Scan for the cell matching the given text and deliver its [X, Y] coordinate at center. 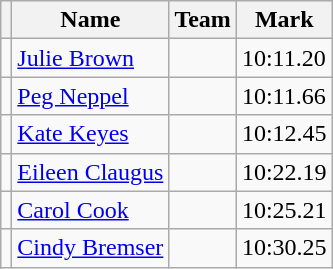
10:12.45 [284, 134]
Cindy Bremser [90, 248]
10:22.19 [284, 172]
10:30.25 [284, 248]
Name [90, 20]
Julie Brown [90, 58]
Carol Cook [90, 210]
Mark [284, 20]
Peg Neppel [90, 96]
Kate Keyes [90, 134]
Eileen Claugus [90, 172]
Team [203, 20]
10:25.21 [284, 210]
10:11.66 [284, 96]
10:11.20 [284, 58]
